Return the [x, y] coordinate for the center point of the cell that contains the specified text.  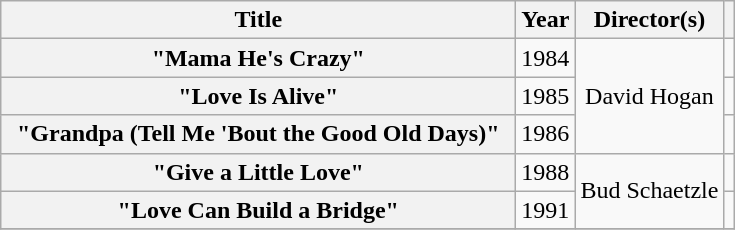
1988 [546, 172]
1991 [546, 210]
"Love Can Build a Bridge" [258, 210]
Year [546, 20]
1985 [546, 96]
David Hogan [650, 96]
1986 [546, 134]
"Grandpa (Tell Me 'Bout the Good Old Days)" [258, 134]
"Give a Little Love" [258, 172]
Bud Schaetzle [650, 191]
"Mama He's Crazy" [258, 58]
Title [258, 20]
Director(s) [650, 20]
"Love Is Alive" [258, 96]
1984 [546, 58]
